Scan for the cell matching the given text and deliver its [x, y] coordinate at center. 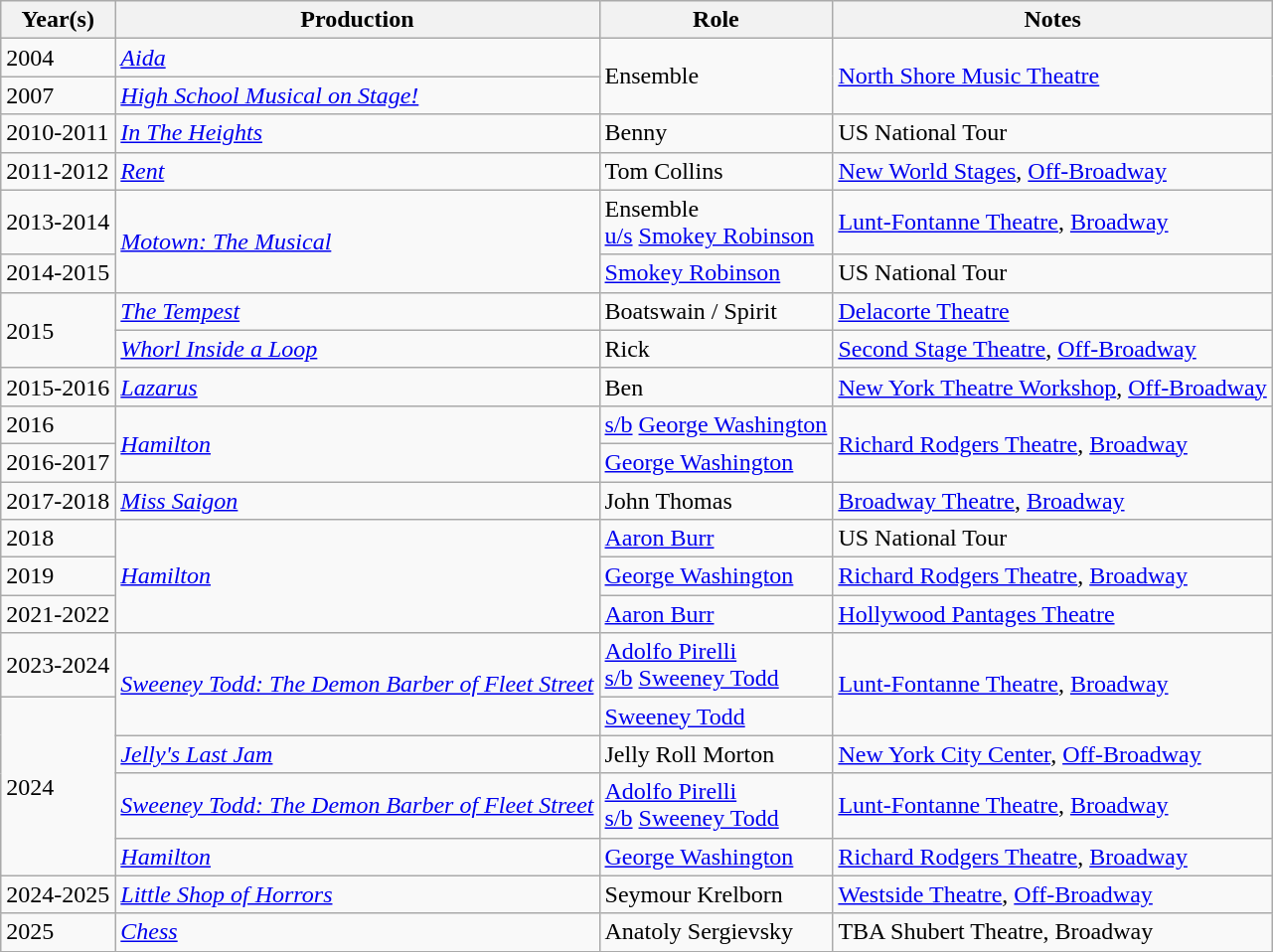
2015-2016 [58, 387]
2004 [58, 58]
2007 [58, 95]
Motown: The Musical [358, 240]
Aida [358, 58]
Little Shop of Horrors [358, 894]
s/b George Washington [716, 424]
Jelly's Last Jam [358, 754]
Smokey Robinson [716, 273]
New World Stages, Off-Broadway [1052, 171]
Delacorte Theatre [1052, 311]
Role [716, 20]
2016 [58, 424]
New York Theatre Workshop, Off-Broadway [1052, 387]
Rent [358, 171]
2019 [58, 576]
Ben [716, 387]
TBA Shubert Theatre, Broadway [1052, 932]
Lazarus [358, 387]
2014-2015 [58, 273]
Miss Saigon [358, 500]
2010-2011 [58, 133]
Second Stage Theatre, Off-Broadway [1052, 349]
Notes [1052, 20]
Ensemble [716, 77]
North Shore Music Theatre [1052, 77]
2018 [58, 539]
John Thomas [716, 500]
Tom Collins [716, 171]
Jelly Roll Morton [716, 754]
Chess [358, 932]
Whorl Inside a Loop [358, 349]
2025 [58, 932]
2024 [58, 787]
High School Musical on Stage! [358, 95]
2023-2024 [58, 666]
2016-2017 [58, 462]
2013-2014 [58, 223]
Seymour Krelborn [716, 894]
Westside Theatre, Off-Broadway [1052, 894]
Anatoly Sergievsky [716, 932]
Rick [716, 349]
2011-2012 [58, 171]
The Tempest [358, 311]
2021-2022 [58, 614]
New York City Center, Off-Broadway [1052, 754]
2015 [58, 330]
Boatswain / Spirit [716, 311]
2017-2018 [58, 500]
Hollywood Pantages Theatre [1052, 614]
Sweeney Todd [716, 716]
Year(s) [58, 20]
Broadway Theatre, Broadway [1052, 500]
In The Heights [358, 133]
Ensembleu/s Smokey Robinson [716, 223]
2024-2025 [58, 894]
Production [358, 20]
Benny [716, 133]
